Search for the cell housing the specified text and yield its (X, Y) center coordinate. 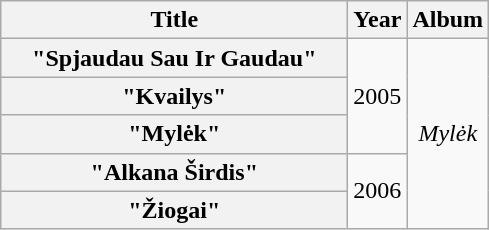
"Spjaudau Sau Ir Gaudau" (174, 58)
"Kvailys" (174, 96)
"Mylėk" (174, 134)
Title (174, 20)
Year (378, 20)
"Žiogai" (174, 210)
2005 (378, 96)
"Alkana Širdis" (174, 172)
Mylėk (448, 134)
Album (448, 20)
2006 (378, 191)
